Search for the cell housing the specified text and yield its (X, Y) center coordinate. 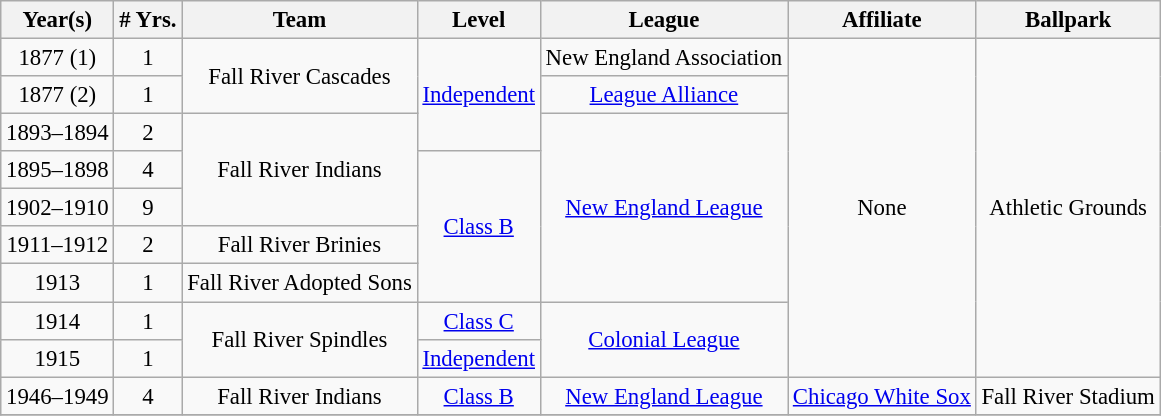
Fall River Spindles (300, 340)
Year(s) (58, 20)
Athletic Grounds (1068, 208)
9 (148, 208)
Class C (478, 321)
Team (300, 20)
League (664, 20)
# Yrs. (148, 20)
Fall River Adopted Sons (300, 283)
Chicago White Sox (882, 396)
1902–1910 (58, 208)
1946–1949 (58, 396)
New England Association (664, 58)
Colonial League (664, 340)
1893–1894 (58, 133)
Ballpark (1068, 20)
Level (478, 20)
League Alliance (664, 95)
1877 (2) (58, 95)
1913 (58, 283)
1895–1898 (58, 170)
1911–1912 (58, 245)
1915 (58, 358)
Fall River Brinies (300, 245)
Fall River Cascades (300, 76)
None (882, 208)
1914 (58, 321)
Affiliate (882, 20)
Fall River Stadium (1068, 396)
1877 (1) (58, 58)
